Provide the (X, Y) coordinate of the cell's center where the given text is located.  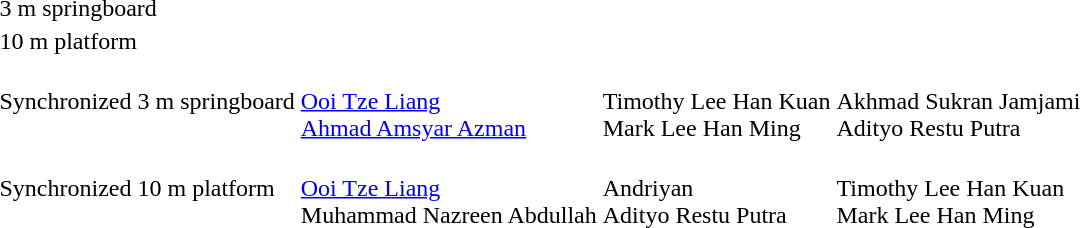
Timothy Lee Han KuanMark Lee Han Ming (716, 101)
Ooi Tze LiangAhmad Amsyar Azman (448, 101)
